Capture the cell that displays the provided text and extract its (x, y) central coordinate. 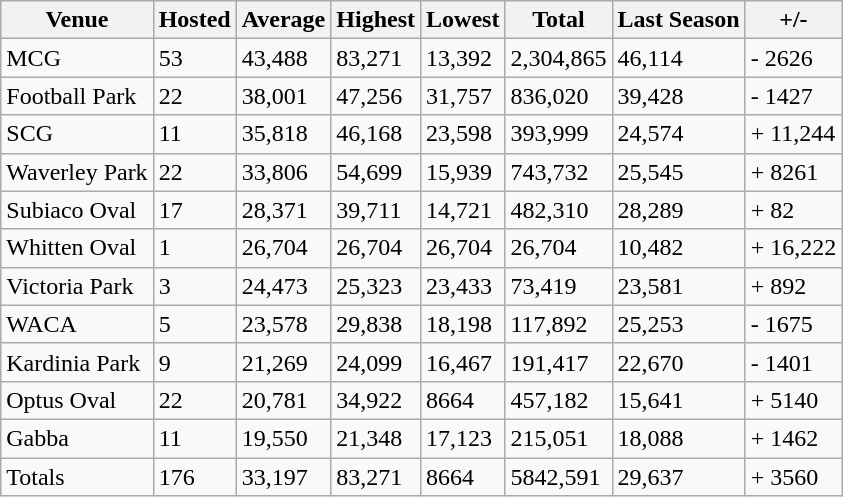
24,473 (284, 286)
13,392 (463, 58)
25,323 (376, 286)
15,939 (463, 172)
73,419 (558, 286)
3 (194, 286)
24,574 (678, 134)
Highest (376, 20)
836,020 (558, 96)
10,482 (678, 248)
+ 892 (794, 286)
+ 3560 (794, 477)
Waverley Park (77, 172)
17,123 (463, 438)
19,550 (284, 438)
SCG (77, 134)
35,818 (284, 134)
+ 8261 (794, 172)
23,598 (463, 134)
29,838 (376, 324)
31,757 (463, 96)
29,637 (678, 477)
Gabba (77, 438)
- 1427 (794, 96)
24,099 (376, 362)
22,670 (678, 362)
18,198 (463, 324)
+ 5140 (794, 400)
38,001 (284, 96)
23,581 (678, 286)
33,197 (284, 477)
743,732 (558, 172)
393,999 (558, 134)
46,168 (376, 134)
17 (194, 210)
15,641 (678, 400)
23,578 (284, 324)
2,304,865 (558, 58)
Victoria Park (77, 286)
14,721 (463, 210)
16,467 (463, 362)
Last Season (678, 20)
- 1675 (794, 324)
457,182 (558, 400)
482,310 (558, 210)
Totals (77, 477)
39,428 (678, 96)
MCG (77, 58)
54,699 (376, 172)
46,114 (678, 58)
Hosted (194, 20)
176 (194, 477)
+ 1462 (794, 438)
117,892 (558, 324)
191,417 (558, 362)
9 (194, 362)
Whitten Oval (77, 248)
Average (284, 20)
33,806 (284, 172)
- 1401 (794, 362)
28,371 (284, 210)
20,781 (284, 400)
+ 82 (794, 210)
39,711 (376, 210)
25,545 (678, 172)
28,289 (678, 210)
+/- (794, 20)
43,488 (284, 58)
Subiaco Oval (77, 210)
215,051 (558, 438)
+ 11,244 (794, 134)
WACA (77, 324)
5842,591 (558, 477)
+ 16,222 (794, 248)
Kardinia Park (77, 362)
- 2626 (794, 58)
Lowest (463, 20)
34,922 (376, 400)
18,088 (678, 438)
Football Park (77, 96)
1 (194, 248)
21,348 (376, 438)
Optus Oval (77, 400)
Venue (77, 20)
47,256 (376, 96)
21,269 (284, 362)
53 (194, 58)
23,433 (463, 286)
25,253 (678, 324)
5 (194, 324)
Total (558, 20)
